Pinpoint the cell where the given text exists, returning its (x, y) midpoint coordinate. 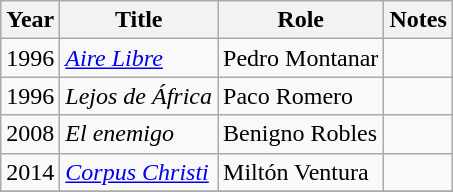
Role (301, 20)
Aire Libre (139, 58)
Benigno Robles (301, 134)
Miltón Ventura (301, 172)
2008 (30, 134)
Corpus Christi (139, 172)
Pedro Montanar (301, 58)
2014 (30, 172)
Title (139, 20)
Notes (418, 20)
Lejos de África (139, 96)
Paco Romero (301, 96)
Year (30, 20)
El enemigo (139, 134)
